Find where the given text appears and provide that cell's center as [x, y] coordinate. 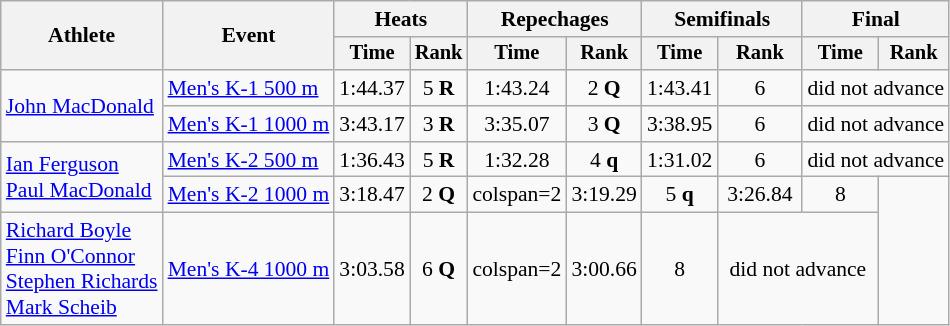
1:36.43 [372, 160]
3 R [439, 124]
3:19.29 [604, 195]
Event [249, 36]
Athlete [82, 36]
1:44.37 [372, 88]
Repechages [554, 19]
Semifinals [722, 19]
Men's K-2 500 m [249, 160]
3:26.84 [760, 195]
3:35.07 [516, 124]
Richard BoyleFinn O'ConnorStephen RichardsMark Scheib [82, 269]
3 Q [604, 124]
1:31.02 [680, 160]
Men's K-1 1000 m [249, 124]
3:43.17 [372, 124]
1:32.28 [516, 160]
3:03.58 [372, 269]
Men's K-4 1000 m [249, 269]
3:00.66 [604, 269]
Heats [400, 19]
John MacDonald [82, 106]
Men's K-1 500 m [249, 88]
1:43.24 [516, 88]
Final [876, 19]
3:38.95 [680, 124]
3:18.47 [372, 195]
Men's K-2 1000 m [249, 195]
Ian FergusonPaul MacDonald [82, 178]
1:43.41 [680, 88]
4 q [604, 160]
6 Q [439, 269]
5 q [680, 195]
